Return the [X, Y] coordinate for the center point of the cell that contains the specified text.  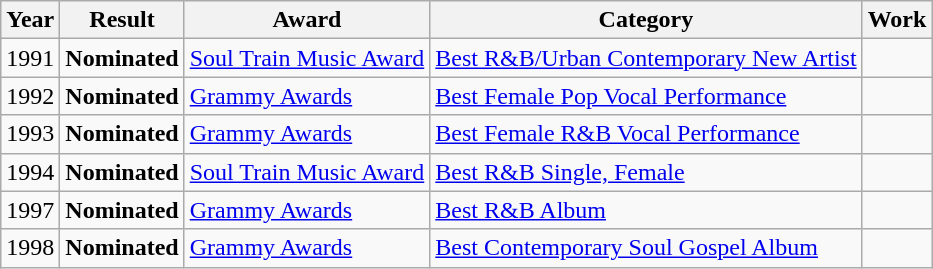
Best R&B/Urban Contemporary New Artist [646, 58]
1998 [30, 248]
Best Female R&B Vocal Performance [646, 134]
1991 [30, 58]
1997 [30, 210]
Best R&B Single, Female [646, 172]
1993 [30, 134]
Best Contemporary Soul Gospel Album [646, 248]
Category [646, 20]
Award [307, 20]
1994 [30, 172]
1992 [30, 96]
Year [30, 20]
Best R&B Album [646, 210]
Result [122, 20]
Work [897, 20]
Best Female Pop Vocal Performance [646, 96]
